Locate the cell with the specified text and output its (X, Y) center coordinate. 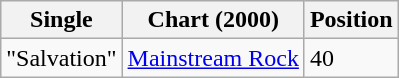
Chart (2000) (213, 20)
Single (62, 20)
40 (351, 58)
Position (351, 20)
Mainstream Rock (213, 58)
"Salvation" (62, 58)
